Capture the cell that displays the provided text and extract its (x, y) central coordinate. 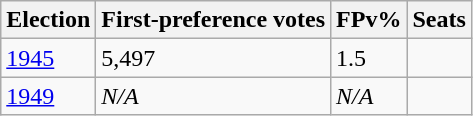
5,497 (214, 58)
First-preference votes (214, 20)
1949 (48, 96)
1.5 (369, 58)
FPv% (369, 20)
Seats (439, 20)
1945 (48, 58)
Election (48, 20)
